From the cell containing the given text, extract its center point as (X, Y) coordinate. 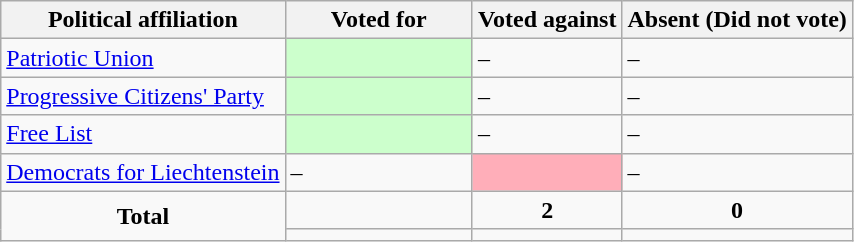
Voted against (547, 20)
Patriotic Union (143, 58)
2 (547, 210)
Political affiliation (143, 20)
Total (143, 216)
Free List (143, 134)
Progressive Citizens' Party (143, 96)
0 (737, 210)
Voted for (378, 20)
Democrats for Liechtenstein (143, 172)
Absent (Did not vote) (737, 20)
